Return the [X, Y] coordinate for the center point of the cell that contains the specified text.  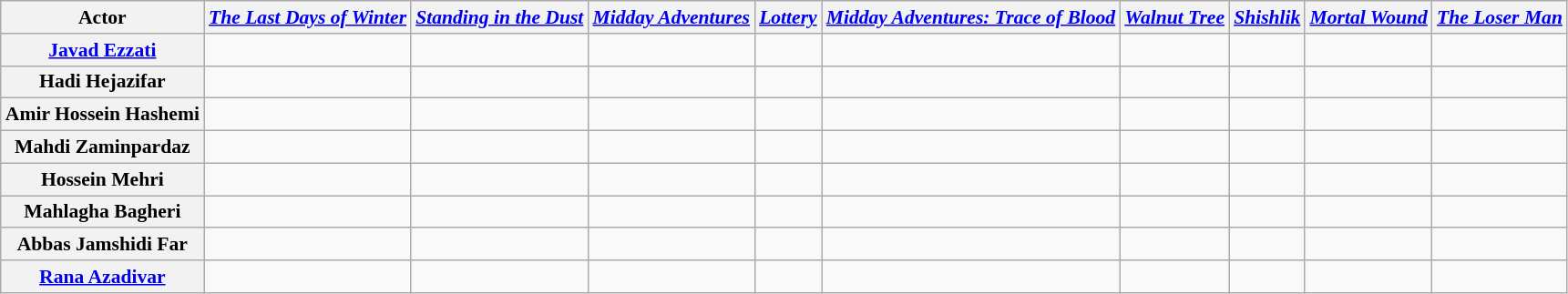
Hossein Mehri [102, 179]
Actor [102, 17]
Javad Ezzati [102, 50]
Rana Azadivar [102, 277]
Mortal Wound [1368, 17]
Shishlik [1266, 17]
Amir Hossein Hashemi [102, 115]
Midday Adventures: Trace of Blood [971, 17]
Lottery [788, 17]
Mahlagha Bagheri [102, 212]
The Loser Man [1500, 17]
Abbas Jamshidi Far [102, 245]
The Last Days of Winter [308, 17]
Standing in the Dust [499, 17]
Midday Adventures [671, 17]
Hadi Hejazifar [102, 82]
Walnut Tree [1174, 17]
Mahdi Zaminpardaz [102, 147]
